Scan for the cell matching the given text and deliver its [X, Y] coordinate at center. 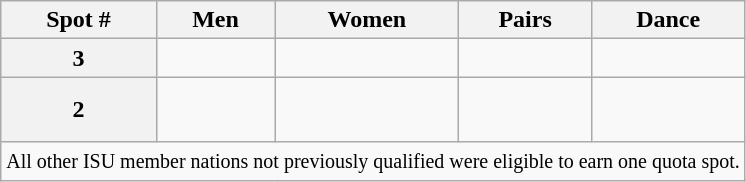
All other ISU member nations not previously qualified were eligible to earn one quota spot. [373, 161]
Men [215, 20]
3 [79, 58]
2 [79, 110]
Dance [668, 20]
Women [367, 20]
Spot # [79, 20]
Pairs [525, 20]
